Search for the cell housing the specified text and yield its [X, Y] center coordinate. 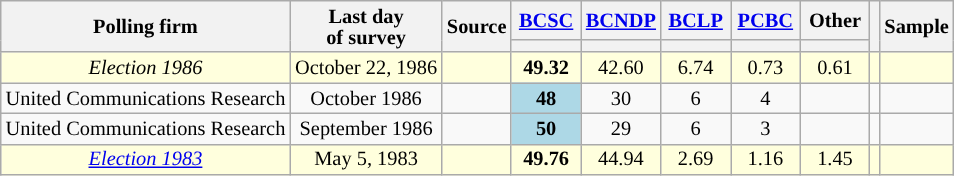
1.16 [765, 160]
BCSC [546, 20]
1.45 [835, 160]
Polling firm [146, 26]
BCNDP [621, 20]
Last day of survey [366, 26]
44.94 [621, 160]
October 22, 1986 [366, 68]
PCBC [765, 20]
0.73 [765, 68]
Other [835, 20]
49.76 [546, 160]
42.60 [621, 68]
May 5, 1983 [366, 160]
50 [546, 128]
6.74 [696, 68]
Election 1983 [146, 160]
Source [476, 26]
Election 1986 [146, 68]
3 [765, 128]
2.69 [696, 160]
October 1986 [366, 98]
0.61 [835, 68]
Sample [916, 26]
September 1986 [366, 128]
48 [546, 98]
4 [765, 98]
BCLP [696, 20]
29 [621, 128]
49.32 [546, 68]
30 [621, 98]
